Scan for the cell matching the given text and deliver its (x, y) coordinate at center. 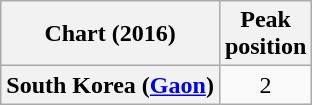
Chart (2016) (110, 34)
Peakposition (265, 34)
South Korea (Gaon) (110, 85)
2 (265, 85)
